Scan for the cell matching the given text and deliver its [x, y] coordinate at center. 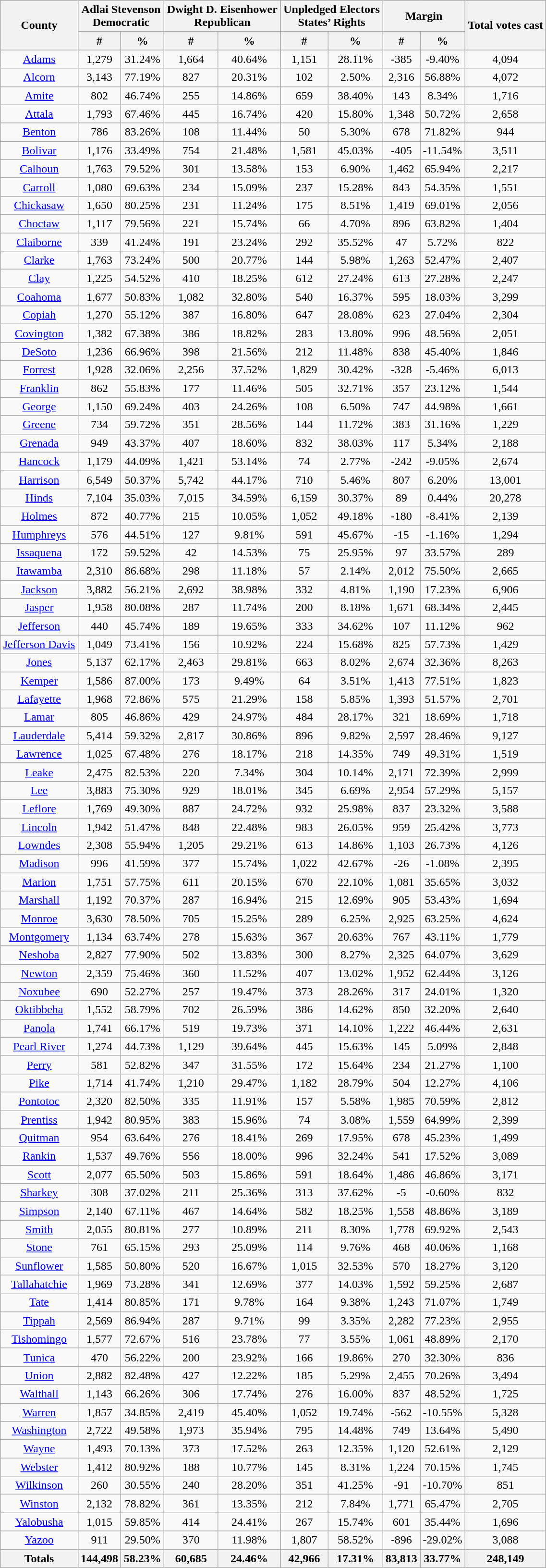
50.80% [143, 1266]
11.44% [249, 132]
5,328 [505, 1412]
16.74% [249, 114]
333 [304, 626]
2,320 [99, 1101]
33.77% [443, 1558]
191 [191, 242]
23.78% [249, 1339]
467 [191, 1211]
1,558 [401, 1211]
15.80% [355, 114]
41.74% [143, 1083]
42 [191, 553]
872 [99, 516]
1,236 [99, 352]
519 [191, 1028]
57.29% [443, 790]
21.48% [249, 150]
360 [191, 973]
2,569 [99, 1321]
1,225 [99, 279]
1,120 [401, 1449]
117 [401, 443]
156 [191, 644]
5.98% [355, 260]
Union [39, 1375]
127 [191, 535]
Warren [39, 1412]
32.53% [355, 1266]
26.59% [249, 1010]
15.86% [249, 1175]
1,294 [505, 535]
949 [99, 443]
171 [191, 1302]
30.55% [143, 1485]
15.96% [249, 1120]
75.46% [143, 973]
255 [191, 96]
County [39, 25]
-9.05% [443, 461]
80.25% [143, 205]
260 [99, 1485]
Clarke [39, 260]
8.27% [355, 955]
Tippah [39, 1321]
70.37% [143, 900]
767 [401, 937]
Adams [39, 59]
2,658 [505, 114]
403 [191, 406]
2,316 [401, 77]
25.09% [249, 1248]
1,061 [401, 1339]
79.56% [143, 223]
46.44% [443, 1028]
77.51% [443, 681]
80.92% [143, 1467]
2,056 [505, 205]
24.72% [249, 808]
188 [191, 1467]
Lamar [39, 717]
827 [191, 77]
58.52% [355, 1540]
221 [191, 223]
-1.08% [443, 864]
4,126 [505, 845]
1,769 [99, 808]
55.83% [143, 388]
14.62% [355, 1010]
1,393 [401, 699]
Attala [39, 114]
53.14% [249, 461]
761 [99, 1248]
21.56% [249, 352]
1,952 [401, 973]
11.72% [355, 425]
Lauderdale [39, 735]
786 [99, 132]
1,664 [191, 59]
313 [304, 1193]
-405 [401, 150]
Oktibbeha [39, 1010]
49.18% [355, 516]
38.40% [355, 96]
944 [505, 132]
410 [191, 279]
1,499 [505, 1138]
2,419 [191, 1412]
Tishomingo [39, 1339]
8.51% [355, 205]
-91 [401, 1485]
18.01% [249, 790]
1,592 [401, 1284]
1,846 [505, 352]
1,421 [191, 461]
-562 [401, 1412]
-180 [401, 516]
1,823 [505, 681]
802 [99, 96]
575 [191, 699]
67.11% [143, 1211]
257 [191, 992]
341 [191, 1284]
70.26% [443, 1375]
11.24% [249, 205]
11.12% [443, 626]
6.25% [355, 919]
Issaquena [39, 553]
3.08% [355, 1120]
77.19% [143, 77]
5.29% [355, 1375]
63.74% [143, 937]
2,999 [505, 772]
10.92% [249, 644]
Humphreys [39, 535]
5,490 [505, 1431]
1,081 [401, 882]
189 [191, 626]
Forrest [39, 370]
2,812 [505, 1101]
13.58% [249, 169]
670 [304, 882]
32.24% [355, 1156]
64.07% [443, 955]
20.63% [355, 937]
932 [304, 808]
8.02% [355, 662]
-15 [401, 535]
2,722 [99, 1431]
65.47% [443, 1504]
2,325 [401, 955]
647 [304, 315]
15.25% [249, 919]
2,217 [505, 169]
3,630 [99, 919]
1,100 [505, 1065]
-26 [401, 864]
40.77% [143, 516]
-10.70% [443, 1485]
1,080 [99, 187]
5,414 [99, 735]
Jefferson Davis [39, 644]
83,813 [401, 1558]
1,274 [99, 1046]
30.42% [355, 370]
10.14% [355, 772]
65.50% [143, 1175]
500 [191, 260]
30.37% [355, 498]
Yalobusha [39, 1522]
50.72% [443, 114]
63.64% [143, 1138]
Amite [39, 96]
9.82% [355, 735]
-896 [401, 1540]
Jasper [39, 608]
37.02% [143, 1193]
1,857 [99, 1412]
69.92% [443, 1229]
34.59% [249, 498]
1,985 [401, 1101]
1,585 [99, 1266]
70.59% [443, 1101]
73.24% [143, 260]
Quitman [39, 1138]
2,955 [505, 1321]
1,263 [401, 260]
Tate [39, 1302]
22.10% [355, 882]
52.61% [443, 1449]
347 [191, 1065]
Monroe [39, 919]
308 [99, 1193]
702 [191, 1010]
33.49% [143, 150]
2,640 [505, 1010]
16.80% [249, 315]
19.65% [249, 626]
49.31% [443, 754]
69.24% [143, 406]
Panola [39, 1028]
1,429 [505, 644]
Choctaw [39, 223]
24.26% [249, 406]
8.30% [355, 1229]
-11.54% [443, 150]
520 [191, 1266]
18.03% [443, 297]
8.34% [443, 96]
6,549 [99, 479]
1,320 [505, 992]
Wilkinson [39, 1485]
31.24% [143, 59]
1,143 [99, 1394]
52.82% [143, 1065]
7,104 [99, 498]
18.27% [443, 1266]
1,829 [304, 370]
24.41% [249, 1522]
Unpledged ElectorsStates’ Rights [331, 16]
80.08% [143, 608]
929 [191, 790]
28.08% [355, 315]
2,055 [99, 1229]
63.82% [443, 223]
1,779 [505, 937]
2,256 [191, 370]
1,210 [191, 1083]
43.37% [143, 443]
32.20% [443, 1010]
60,685 [191, 1558]
11.74% [249, 608]
Covington [39, 333]
3,629 [505, 955]
28.56% [249, 425]
54.52% [143, 279]
9.38% [355, 1302]
836 [505, 1357]
6.90% [355, 169]
25.36% [249, 1193]
1,650 [99, 205]
8.18% [355, 608]
2,455 [401, 1375]
35.94% [249, 1431]
3.35% [355, 1321]
29.21% [249, 845]
3.51% [355, 681]
1,025 [99, 754]
Alcorn [39, 77]
75.30% [143, 790]
65.15% [143, 1248]
20,278 [505, 498]
541 [401, 1156]
3.55% [355, 1339]
37.52% [249, 370]
17.74% [249, 1394]
16.94% [249, 900]
20.15% [249, 882]
611 [191, 882]
Leake [39, 772]
Lawrence [39, 754]
3,883 [99, 790]
71.82% [443, 132]
795 [304, 1431]
-9.40% [443, 59]
29.50% [143, 1540]
23.92% [249, 1357]
1,205 [191, 845]
83.26% [143, 132]
14.64% [249, 1211]
78.82% [143, 1504]
144,498 [99, 1558]
1,696 [505, 1522]
1,552 [99, 1010]
570 [401, 1266]
2,308 [99, 845]
298 [191, 571]
62.17% [143, 662]
43.11% [443, 937]
301 [191, 169]
734 [99, 425]
2,395 [505, 864]
86.68% [143, 571]
601 [401, 1522]
Hinds [39, 498]
-242 [401, 461]
1,928 [99, 370]
387 [191, 315]
Stone [39, 1248]
Clay [39, 279]
Holmes [39, 516]
Total votes cast [505, 25]
8.31% [355, 1467]
35.52% [355, 242]
540 [304, 297]
55.12% [143, 315]
332 [304, 589]
53.43% [443, 900]
175 [304, 205]
68.34% [443, 608]
3,088 [505, 1540]
37.62% [355, 1193]
77 [304, 1339]
86.94% [143, 1321]
35.03% [143, 498]
10.89% [249, 1229]
5.09% [443, 1046]
58.23% [143, 1558]
32.06% [143, 370]
1,749 [505, 1302]
44.51% [143, 535]
52.47% [443, 260]
576 [99, 535]
166 [304, 1357]
2,170 [505, 1339]
Pontotoc [39, 1101]
Webster [39, 1467]
4,624 [505, 919]
38.03% [355, 443]
659 [304, 96]
18.00% [249, 1156]
5.30% [355, 132]
Franklin [39, 388]
2,140 [99, 1211]
Bolivar [39, 150]
49.58% [143, 1431]
14.48% [355, 1431]
1,151 [304, 59]
2,012 [401, 571]
595 [401, 297]
157 [304, 1101]
18.17% [249, 754]
-29.02% [443, 1540]
27.28% [443, 279]
2,132 [99, 1504]
Lowndes [39, 845]
12.35% [355, 1449]
1,348 [401, 114]
13.64% [443, 1431]
1,537 [99, 1156]
50 [304, 132]
710 [304, 479]
1,413 [401, 681]
2,475 [99, 772]
1,969 [99, 1284]
16.00% [355, 1394]
13,001 [505, 479]
Scott [39, 1175]
18.64% [355, 1175]
82.50% [143, 1101]
484 [304, 717]
1,103 [401, 845]
72.39% [443, 772]
Carroll [39, 187]
2.14% [355, 571]
47 [401, 242]
1,771 [401, 1504]
Jones [39, 662]
82.48% [143, 1375]
58.79% [143, 1010]
231 [191, 205]
822 [505, 242]
Sharkey [39, 1193]
45.67% [355, 535]
7.34% [249, 772]
16.37% [355, 297]
2,665 [505, 571]
370 [191, 1540]
Dwight D. EisenhowerRepublican [223, 16]
4.81% [355, 589]
80.95% [143, 1120]
2,304 [505, 315]
5.85% [355, 699]
79.52% [143, 169]
39.64% [249, 1046]
427 [191, 1375]
2,687 [505, 1284]
56.22% [143, 1357]
Calhoun [39, 169]
114 [304, 1248]
959 [401, 827]
28.26% [355, 992]
25.98% [355, 808]
59.52% [143, 553]
164 [304, 1302]
2,247 [505, 279]
Kemper [39, 681]
59.72% [143, 425]
317 [401, 992]
27.24% [355, 279]
Montgomery [39, 937]
468 [401, 1248]
14.35% [355, 754]
72.67% [143, 1339]
1,150 [99, 406]
3,120 [505, 1266]
905 [401, 900]
1,751 [99, 882]
13.35% [249, 1504]
503 [191, 1175]
Claiborne [39, 242]
Marshall [39, 900]
5.72% [443, 242]
16.67% [249, 1266]
1,493 [99, 1449]
2,282 [401, 1321]
429 [191, 717]
-5.46% [443, 370]
887 [191, 808]
48.56% [443, 333]
Adlai StevensonDemocratic [121, 16]
66 [304, 223]
1,022 [304, 864]
55.94% [143, 845]
-5 [401, 1193]
398 [191, 352]
3,511 [505, 150]
13.80% [355, 333]
51.47% [143, 827]
1,741 [99, 1028]
420 [304, 114]
2,817 [191, 735]
2,129 [505, 1449]
44.09% [143, 461]
3,143 [99, 77]
75.50% [443, 571]
954 [99, 1138]
63.25% [443, 919]
470 [99, 1357]
Harrison [39, 479]
690 [99, 992]
224 [304, 644]
9,127 [505, 735]
270 [401, 1357]
277 [191, 1229]
1,718 [505, 717]
DeSoto [39, 352]
50.83% [143, 297]
11.46% [249, 388]
21.29% [249, 699]
11.18% [249, 571]
581 [99, 1065]
13.02% [355, 973]
2,077 [99, 1175]
2,597 [401, 735]
4,072 [505, 77]
Madison [39, 864]
45.03% [355, 150]
3,494 [505, 1375]
17.23% [443, 589]
28.20% [249, 1485]
67.38% [143, 333]
12.27% [443, 1083]
Lincoln [39, 827]
97 [401, 553]
5.46% [355, 479]
825 [401, 644]
Wayne [39, 1449]
41.24% [143, 242]
414 [191, 1522]
6,159 [304, 498]
Rankin [39, 1156]
240 [191, 1485]
173 [191, 681]
663 [304, 662]
59.25% [443, 1284]
838 [401, 352]
3,189 [505, 1211]
218 [304, 754]
73.41% [143, 644]
Newton [39, 973]
Margin [424, 16]
1,694 [505, 900]
2.77% [355, 461]
44.98% [443, 406]
556 [191, 1156]
15.28% [355, 187]
24.97% [249, 717]
1,519 [505, 754]
Benton [39, 132]
19.74% [355, 1412]
153 [304, 169]
440 [99, 626]
2.50% [355, 77]
66.26% [143, 1394]
18.41% [249, 1138]
35.44% [443, 1522]
1,270 [99, 315]
1,958 [99, 608]
Jackson [39, 589]
1,716 [505, 96]
34.85% [143, 1412]
29.47% [249, 1083]
15.64% [355, 1065]
35.65% [443, 882]
2,407 [505, 260]
Washington [39, 1431]
25.42% [443, 827]
143 [401, 96]
-385 [401, 59]
30.86% [249, 735]
6,906 [505, 589]
1,462 [401, 169]
6.50% [355, 406]
1,414 [99, 1302]
2,692 [191, 589]
705 [191, 919]
1,049 [99, 644]
516 [191, 1339]
1,168 [505, 1248]
11.48% [355, 352]
335 [191, 1101]
48.89% [443, 1339]
1,412 [99, 1467]
102 [304, 77]
4,094 [505, 59]
237 [304, 187]
3,126 [505, 973]
1,382 [99, 333]
0.44% [443, 498]
Noxubee [39, 992]
805 [99, 717]
3,882 [99, 589]
2,543 [505, 1229]
1,224 [401, 1467]
2,701 [505, 699]
56.21% [143, 589]
66.17% [143, 1028]
44.17% [249, 479]
3,171 [505, 1175]
9.78% [249, 1302]
2,188 [505, 443]
Simpson [39, 1211]
62.44% [443, 973]
345 [304, 790]
220 [191, 772]
59.85% [143, 1522]
1,486 [401, 1175]
28.17% [355, 717]
15.68% [355, 644]
57.75% [143, 882]
20.77% [249, 260]
40.64% [249, 59]
371 [304, 1028]
1,714 [99, 1083]
18.69% [443, 717]
7.84% [355, 1504]
177 [191, 388]
42.67% [355, 864]
50.37% [143, 479]
59.32% [143, 735]
Perry [39, 1065]
2,310 [99, 571]
73.28% [143, 1284]
1,182 [304, 1083]
1,229 [505, 425]
3,588 [505, 808]
747 [401, 406]
1,082 [191, 297]
2,882 [99, 1375]
Tunica [39, 1357]
321 [401, 717]
9.49% [249, 681]
64 [304, 681]
66.96% [143, 352]
-0.60% [443, 1193]
754 [191, 150]
278 [191, 937]
6,013 [505, 370]
1,117 [99, 223]
1,725 [505, 1394]
78.50% [143, 919]
2,139 [505, 516]
18.82% [249, 333]
339 [99, 242]
5,137 [99, 662]
612 [304, 279]
-1.16% [443, 535]
1,581 [304, 150]
19.73% [249, 1028]
1,968 [99, 699]
28.79% [355, 1083]
2,848 [505, 1046]
82.53% [143, 772]
69.63% [143, 187]
25.95% [355, 553]
22.48% [249, 827]
14.53% [249, 553]
32.30% [443, 1357]
1,586 [99, 681]
Greene [39, 425]
49.30% [143, 808]
1,778 [401, 1229]
Smith [39, 1229]
71.07% [443, 1302]
51.57% [443, 699]
Itawamba [39, 571]
41.25% [355, 1485]
4,106 [505, 1083]
848 [191, 827]
24.46% [249, 1558]
505 [304, 388]
1,677 [99, 297]
158 [304, 699]
1,544 [505, 388]
15.09% [249, 187]
Pike [39, 1083]
5.58% [355, 1101]
69.01% [443, 205]
623 [401, 315]
2,359 [99, 973]
2,051 [505, 333]
2,445 [505, 608]
26.73% [443, 845]
357 [401, 388]
582 [304, 1211]
77.23% [443, 1321]
Tallahatchie [39, 1284]
41.59% [143, 864]
19.47% [249, 992]
10.77% [249, 1467]
1,745 [505, 1467]
-328 [401, 370]
31.16% [443, 425]
2,827 [99, 955]
7,015 [191, 498]
Winston [39, 1504]
32.80% [249, 297]
6.69% [355, 790]
56.88% [443, 77]
70.15% [443, 1467]
18.60% [249, 443]
19.86% [355, 1357]
851 [505, 1485]
2,925 [401, 919]
17.31% [355, 1558]
Grenada [39, 443]
27.04% [443, 315]
Lafayette [39, 699]
George [39, 406]
1,134 [99, 937]
Chickasaw [39, 205]
3,089 [505, 1156]
9.71% [249, 1321]
64.99% [443, 1120]
263 [304, 1449]
Marion [39, 882]
1,793 [99, 114]
367 [304, 937]
5,157 [505, 790]
48.52% [443, 1394]
57 [304, 571]
2,954 [401, 790]
42,966 [304, 1558]
23.12% [443, 388]
12.22% [249, 1375]
49.76% [143, 1156]
-8.41% [443, 516]
Coahoma [39, 297]
33.57% [443, 553]
Walthall [39, 1394]
52.27% [143, 992]
361 [191, 1504]
807 [401, 479]
Neshoba [39, 955]
9.76% [355, 1248]
32.36% [443, 662]
Sunflower [39, 1266]
31.55% [249, 1065]
4.70% [355, 223]
65.94% [443, 169]
1,671 [401, 608]
1,404 [505, 223]
Hancock [39, 461]
11.91% [249, 1101]
Prentiss [39, 1120]
1,129 [191, 1046]
1,419 [401, 205]
29.81% [249, 662]
911 [99, 1540]
269 [304, 1138]
Pearl River [39, 1046]
1,176 [99, 150]
Yazoo [39, 1540]
67.48% [143, 754]
14.10% [355, 1028]
248,149 [505, 1558]
292 [304, 242]
283 [304, 333]
87.00% [143, 681]
45.23% [443, 1138]
23.24% [249, 242]
72.86% [143, 699]
Jefferson [39, 626]
3,032 [505, 882]
67.46% [143, 114]
1,279 [99, 59]
40.06% [443, 1248]
1,243 [401, 1302]
8,263 [505, 662]
24.01% [443, 992]
502 [191, 955]
983 [304, 827]
107 [401, 626]
2,399 [505, 1120]
48.86% [443, 1211]
89 [401, 498]
45.74% [143, 626]
Lee [39, 790]
23.32% [443, 808]
1,807 [304, 1540]
Totals [39, 1558]
13.83% [249, 955]
70.13% [143, 1449]
38.98% [249, 589]
1,577 [99, 1339]
17.95% [355, 1138]
14.03% [355, 1284]
21.27% [443, 1065]
850 [401, 1010]
99 [304, 1321]
300 [304, 955]
-10.55% [443, 1412]
5.34% [443, 443]
2,171 [401, 772]
1,190 [401, 589]
Leflore [39, 808]
80.81% [143, 1229]
2,705 [505, 1504]
11.98% [249, 1540]
26.05% [355, 827]
28.11% [355, 59]
306 [191, 1394]
54.35% [443, 187]
3,773 [505, 827]
34.62% [355, 626]
6.20% [443, 479]
185 [304, 1375]
11.52% [249, 973]
5,742 [191, 479]
2,631 [505, 1028]
46.74% [143, 96]
80.85% [143, 1302]
1,973 [191, 1431]
2,463 [191, 662]
75 [304, 553]
10.05% [249, 516]
304 [304, 772]
9.81% [249, 535]
44.73% [143, 1046]
3,299 [505, 297]
20.31% [249, 77]
1,661 [505, 406]
32.71% [355, 388]
862 [99, 388]
267 [304, 1522]
57.73% [443, 644]
1,559 [401, 1120]
Copiah [39, 315]
504 [401, 1083]
293 [191, 1248]
1,551 [505, 187]
28.46% [443, 735]
843 [401, 187]
1,179 [99, 461]
1,192 [99, 900]
1,222 [401, 1028]
77.90% [143, 955]
962 [505, 626]
